Determine the (x, y) coordinate at the center of the cell enclosing the given text.  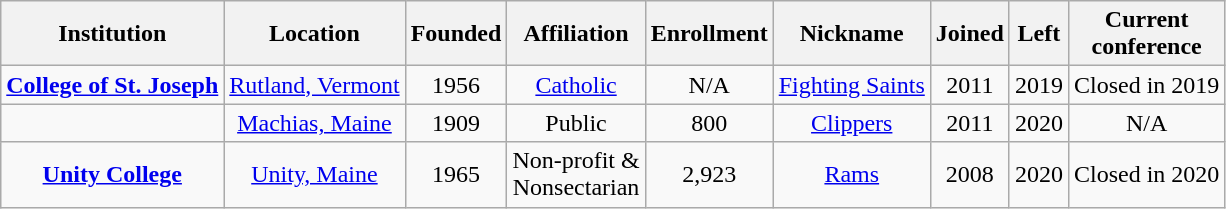
Enrollment (709, 34)
Public (576, 123)
1956 (456, 85)
Closed in 2020 (1146, 174)
Institution (112, 34)
Rutland, Vermont (314, 85)
1965 (456, 174)
Nickname (852, 34)
2019 (1038, 85)
Rams (852, 174)
Clippers (852, 123)
Location (314, 34)
Machias, Maine (314, 123)
Founded (456, 34)
Catholic (576, 85)
Unity, Maine (314, 174)
Left (1038, 34)
Currentconference (1146, 34)
1909 (456, 123)
800 (709, 123)
Non-profit &Nonsectarian (576, 174)
Fighting Saints (852, 85)
2008 (970, 174)
College of St. Joseph (112, 85)
Closed in 2019 (1146, 85)
2,923 (709, 174)
Affiliation (576, 34)
Joined (970, 34)
Unity College (112, 174)
